Output the [X, Y] coordinate of the center of the cell containing the given text.  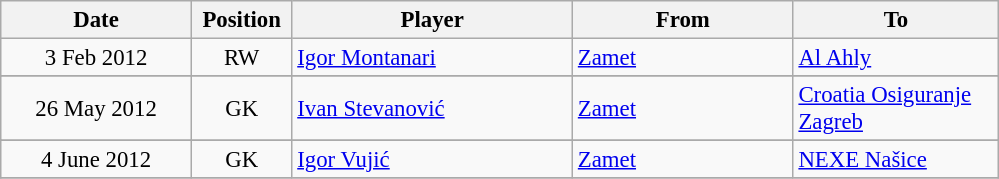
4 June 2012 [96, 160]
Croatia Osiguranje Zagreb [896, 108]
From [684, 20]
NEXE Našice [896, 160]
3 Feb 2012 [96, 58]
To [896, 20]
Igor Vujić [432, 160]
Position [242, 20]
Igor Montanari [432, 58]
Ivan Stevanović [432, 108]
RW [242, 58]
Player [432, 20]
Date [96, 20]
Al Ahly [896, 58]
26 May 2012 [96, 108]
